Output the (X, Y) coordinate of the center of the cell containing the given text.  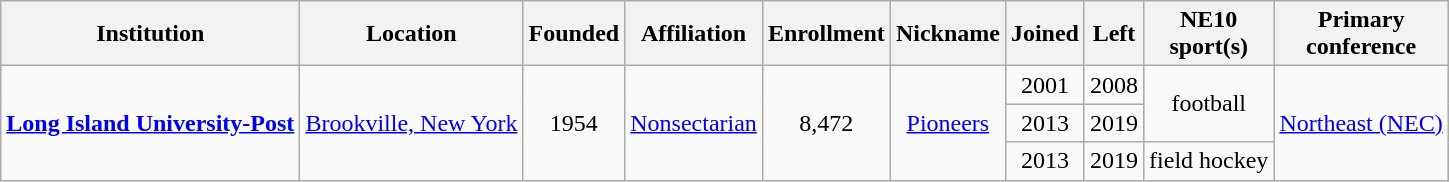
Institution (150, 34)
2008 (1114, 85)
Founded (574, 34)
8,472 (826, 123)
Brookville, New York (412, 123)
Long Island University-Post (150, 123)
NE10sport(s) (1209, 34)
Joined (1044, 34)
Pioneers (948, 123)
Northeast (NEC) (1361, 123)
2001 (1044, 85)
Left (1114, 34)
Affiliation (694, 34)
1954 (574, 123)
Nonsectarian (694, 123)
Primaryconference (1361, 34)
Enrollment (826, 34)
football (1209, 104)
field hockey (1209, 161)
Nickname (948, 34)
Location (412, 34)
